Detect which cell encompasses the target text, then output its [X, Y] center coordinate. 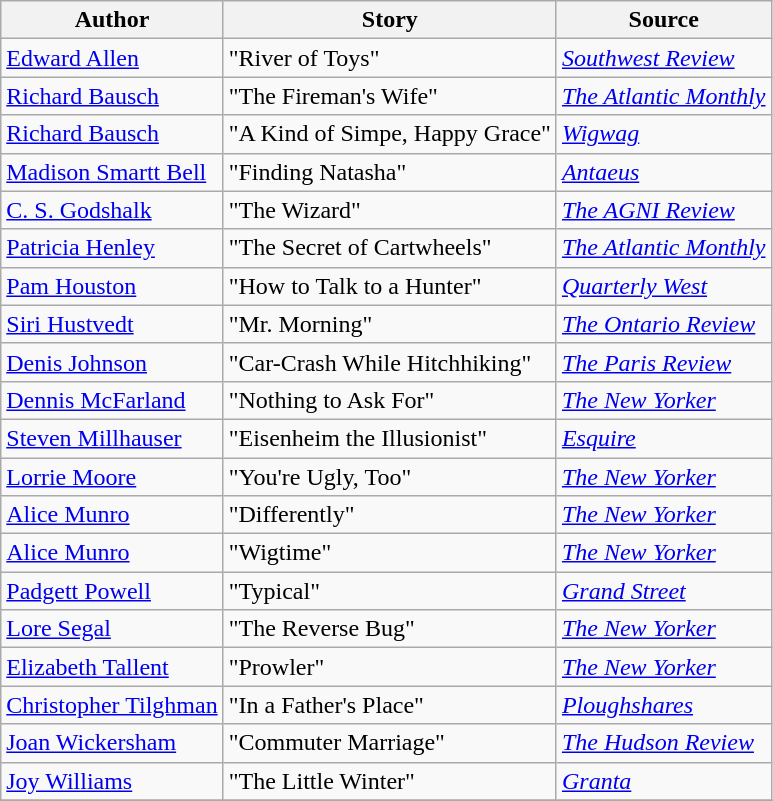
"River of Toys" [390, 58]
Siri Hustvedt [112, 324]
"Differently" [390, 515]
"The Reverse Bug" [390, 629]
"In a Father's Place" [390, 705]
Elizabeth Tallent [112, 667]
"A Kind of Simpe, Happy Grace" [390, 134]
The Ontario Review [664, 324]
Story [390, 20]
Esquire [664, 438]
"The Little Winter" [390, 781]
Lorrie Moore [112, 477]
"How to Talk to a Hunter" [390, 286]
Joan Wickersham [112, 743]
Ploughshares [664, 705]
C. S. Godshalk [112, 210]
Pam Houston [112, 286]
Grand Street [664, 591]
Patricia Henley [112, 248]
Source [664, 20]
Christopher Tilghman [112, 705]
Lore Segal [112, 629]
Padgett Powell [112, 591]
Granta [664, 781]
Dennis McFarland [112, 400]
Madison Smartt Bell [112, 172]
Quarterly West [664, 286]
"The Wizard" [390, 210]
Wigwag [664, 134]
"Commuter Marriage" [390, 743]
"Nothing to Ask For" [390, 400]
Antaeus [664, 172]
Southwest Review [664, 58]
The Paris Review [664, 362]
Steven Millhauser [112, 438]
The Hudson Review [664, 743]
"Finding Natasha" [390, 172]
"Typical" [390, 591]
Edward Allen [112, 58]
"You're Ugly, Too" [390, 477]
"Car-Crash While Hitchhiking" [390, 362]
"The Secret of Cartwheels" [390, 248]
The AGNI Review [664, 210]
"Eisenheim the Illusionist" [390, 438]
Denis Johnson [112, 362]
"Wigtime" [390, 553]
Joy Williams [112, 781]
"Prowler" [390, 667]
Author [112, 20]
"The Fireman's Wife" [390, 96]
"Mr. Morning" [390, 324]
